For the text-containing cell, return its midpoint in (X, Y) coordinate format. 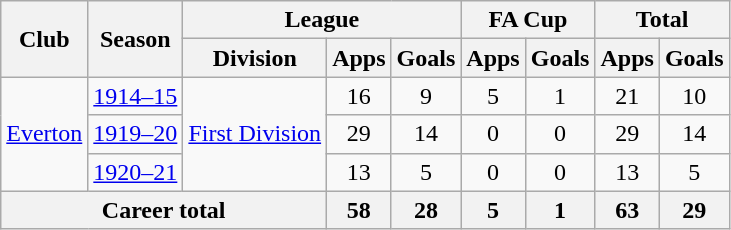
Total (662, 20)
28 (426, 210)
Club (44, 39)
1919–20 (136, 134)
1920–21 (136, 172)
Division (255, 58)
16 (359, 96)
League (322, 20)
Career total (164, 210)
First Division (255, 134)
Everton (44, 134)
9 (426, 96)
10 (694, 96)
FA Cup (528, 20)
21 (627, 96)
Season (136, 39)
1914–15 (136, 96)
63 (627, 210)
58 (359, 210)
